Detect which cell encompasses the target text, then output its [x, y] center coordinate. 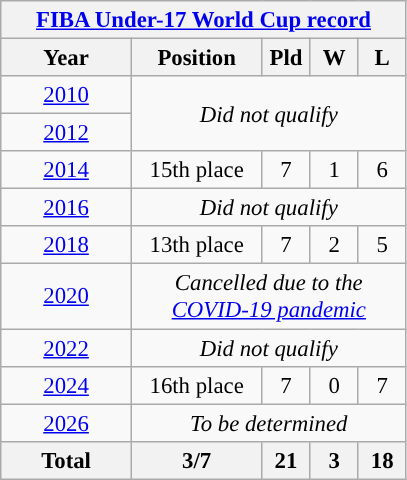
2024 [66, 385]
3 [334, 460]
13th place [196, 245]
2010 [66, 95]
21 [286, 460]
To be determined [268, 423]
16th place [196, 385]
1 [334, 170]
Position [196, 58]
3/7 [196, 460]
L [382, 58]
Cancelled due to theCOVID-19 pandemic [268, 296]
2022 [66, 348]
18 [382, 460]
2012 [66, 133]
W [334, 58]
2014 [66, 170]
2016 [66, 208]
2026 [66, 423]
FIBA Under-17 World Cup record [204, 20]
15th place [196, 170]
Year [66, 58]
6 [382, 170]
Total [66, 460]
2 [334, 245]
2020 [66, 296]
5 [382, 245]
0 [334, 385]
2018 [66, 245]
Pld [286, 58]
